Pinpoint the cell where the given text exists, returning its [x, y] midpoint coordinate. 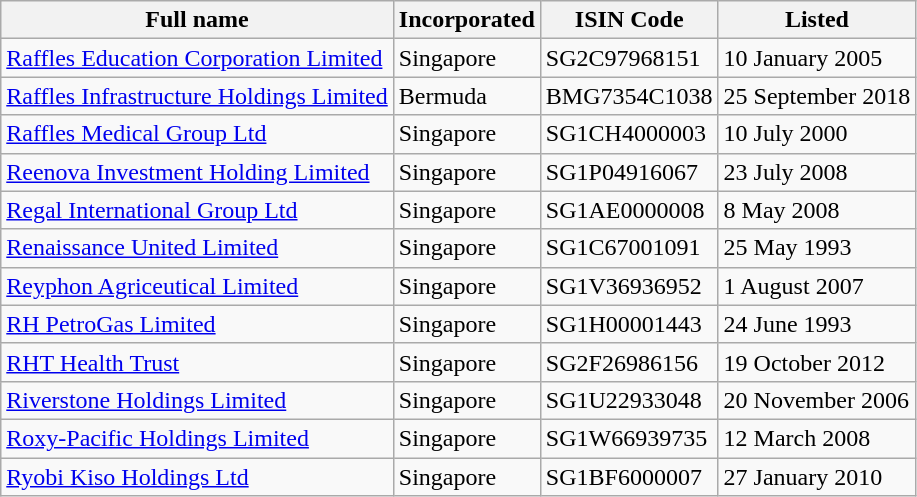
SG1AE0000008 [629, 210]
27 January 2010 [817, 477]
Full name [198, 20]
8 May 2008 [817, 210]
SG1U22933048 [629, 400]
25 May 1993 [817, 248]
20 November 2006 [817, 400]
10 July 2000 [817, 134]
SG2C97968151 [629, 58]
Riverstone Holdings Limited [198, 400]
10 January 2005 [817, 58]
Raffles Medical Group Ltd [198, 134]
19 October 2012 [817, 362]
Raffles Infrastructure Holdings Limited [198, 96]
Ryobi Kiso Holdings Ltd [198, 477]
Reyphon Agriceutical Limited [198, 286]
SG1C67001091 [629, 248]
SG1BF6000007 [629, 477]
ISIN Code [629, 20]
25 September 2018 [817, 96]
SG2F26986156 [629, 362]
Renaissance United Limited [198, 248]
RH PetroGas Limited [198, 324]
1 August 2007 [817, 286]
Raffles Education Corporation Limited [198, 58]
12 March 2008 [817, 438]
Incorporated [466, 20]
SG1V36936952 [629, 286]
SG1P04916067 [629, 172]
Roxy-Pacific Holdings Limited [198, 438]
SG1CH4000003 [629, 134]
Reenova Investment Holding Limited [198, 172]
BMG7354C1038 [629, 96]
Bermuda [466, 96]
Regal International Group Ltd [198, 210]
Listed [817, 20]
SG1H00001443 [629, 324]
SG1W66939735 [629, 438]
RHT Health Trust [198, 362]
23 July 2008 [817, 172]
24 June 1993 [817, 324]
